Extract the (X, Y) coordinate from the center of the cell holding the provided text.  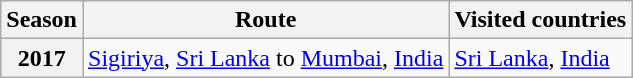
Sri Lanka, India (540, 58)
Season (42, 20)
Sigiriya, Sri Lanka to Mumbai, India (265, 58)
Route (265, 20)
Visited countries (540, 20)
2017 (42, 58)
